Capture the cell that displays the provided text and extract its (X, Y) central coordinate. 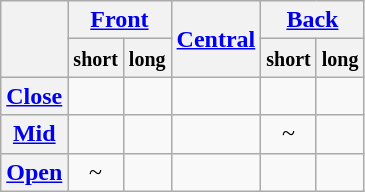
Close (34, 96)
Back (312, 20)
Open (34, 172)
Mid (34, 134)
Central (216, 39)
Front (120, 20)
